Pinpoint the cell where the given text exists, returning its [x, y] midpoint coordinate. 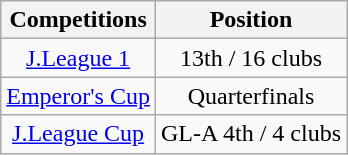
J.League Cup [78, 134]
Competitions [78, 20]
Emperor's Cup [78, 96]
GL-A 4th / 4 clubs [250, 134]
J.League 1 [78, 58]
13th / 16 clubs [250, 58]
Position [250, 20]
Quarterfinals [250, 96]
